Extract the [X, Y] coordinate from the center of the cell holding the provided text.  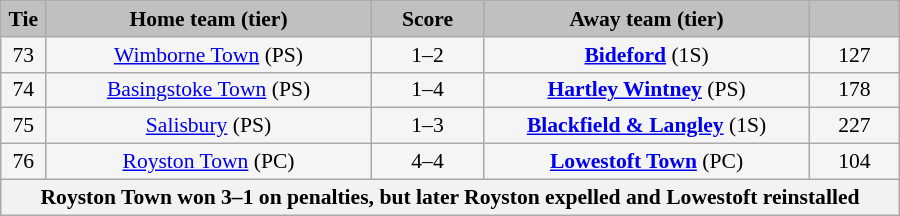
Score [427, 19]
Royston Town (PC) [209, 162]
76 [24, 162]
Salisbury (PS) [209, 126]
Blackfield & Langley (1S) [647, 126]
Basingstoke Town (PS) [209, 90]
Hartley Wintney (PS) [647, 90]
4–4 [427, 162]
Lowestoft Town (PC) [647, 162]
75 [24, 126]
1–4 [427, 90]
127 [854, 55]
Tie [24, 19]
Wimborne Town (PS) [209, 55]
Bideford (1S) [647, 55]
1–2 [427, 55]
73 [24, 55]
Royston Town won 3–1 on penalties, but later Royston expelled and Lowestoft reinstalled [450, 197]
1–3 [427, 126]
Away team (tier) [647, 19]
227 [854, 126]
178 [854, 90]
104 [854, 162]
74 [24, 90]
Home team (tier) [209, 19]
